For the text-containing cell, return its midpoint in [X, Y] coordinate format. 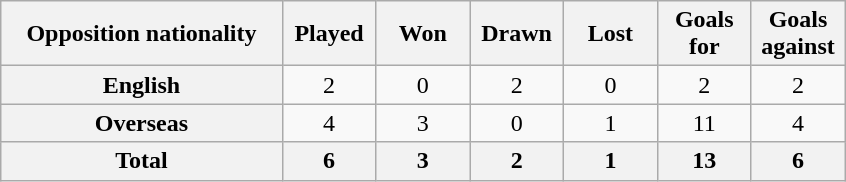
Total [142, 161]
13 [704, 161]
Played [329, 34]
Drawn [517, 34]
English [142, 85]
11 [704, 123]
Goalsfor [704, 34]
Won [423, 34]
Lost [611, 34]
Opposition nationality [142, 34]
Overseas [142, 123]
Goalsagainst [798, 34]
